For the text-containing cell, return its midpoint in (X, Y) coordinate format. 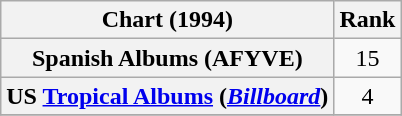
4 (368, 96)
Chart (1994) (168, 20)
US Tropical Albums (Billboard) (168, 96)
15 (368, 58)
Rank (368, 20)
Spanish Albums (AFYVE) (168, 58)
